Locate the cell with the specified text and output its [x, y] center coordinate. 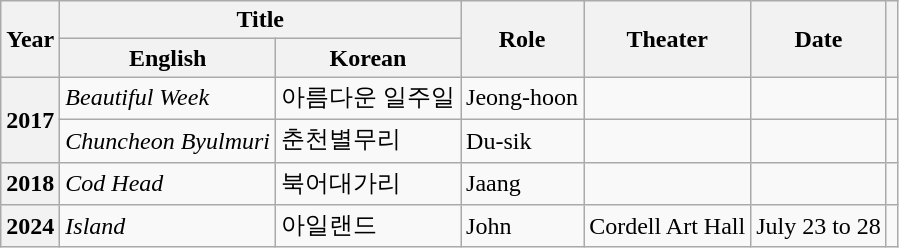
July 23 to 28 [819, 226]
아름다운 일주일 [368, 98]
John [522, 226]
Cordell Art Hall [668, 226]
Cod Head [168, 184]
Year [30, 39]
Island [168, 226]
Date [819, 39]
2017 [30, 120]
Role [522, 39]
2024 [30, 226]
Theater [668, 39]
2018 [30, 184]
Du-sik [522, 140]
Chuncheon Byulmuri [168, 140]
Title [260, 20]
Korean [368, 58]
Beautiful Week [168, 98]
춘천별무리 [368, 140]
Jaang [522, 184]
Jeong-hoon [522, 98]
북어대가리 [368, 184]
아일랜드 [368, 226]
English [168, 58]
